Search for the cell housing the specified text and yield its (x, y) center coordinate. 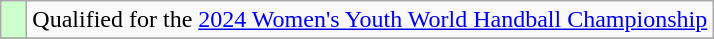
Qualified for the 2024 Women's Youth World Handball Championship (370, 20)
